Capture the cell that displays the provided text and extract its (x, y) central coordinate. 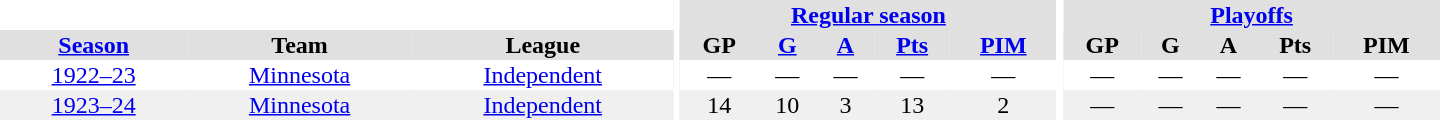
Team (300, 45)
League (543, 45)
Season (94, 45)
1922–23 (94, 75)
Regular season (868, 15)
1923–24 (94, 105)
13 (912, 105)
14 (719, 105)
Playoffs (1252, 15)
3 (845, 105)
2 (1004, 105)
10 (787, 105)
